From the cell containing the given text, extract its center point as (X, Y) coordinate. 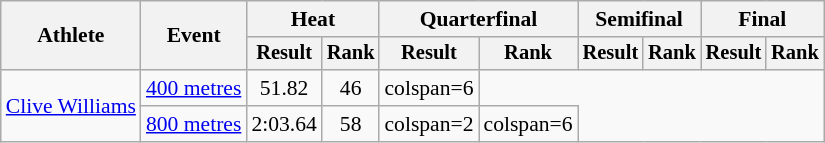
Event (194, 36)
400 metres (194, 88)
colspan=2 (428, 124)
Athlete (71, 36)
Semifinal (640, 19)
Final (762, 19)
51.82 (284, 88)
Heat (312, 19)
Clive Williams (71, 106)
2:03.64 (284, 124)
58 (351, 124)
Quarterfinal (478, 19)
46 (351, 88)
800 metres (194, 124)
